Search for the cell housing the specified text and yield its [x, y] center coordinate. 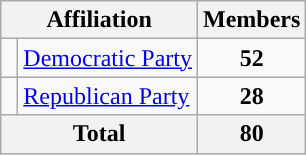
Total [100, 134]
Members [251, 20]
Democratic Party [108, 58]
52 [251, 58]
28 [251, 96]
80 [251, 134]
Republican Party [108, 96]
Affiliation [100, 20]
